From the cell containing the given text, extract its center point as (X, Y) coordinate. 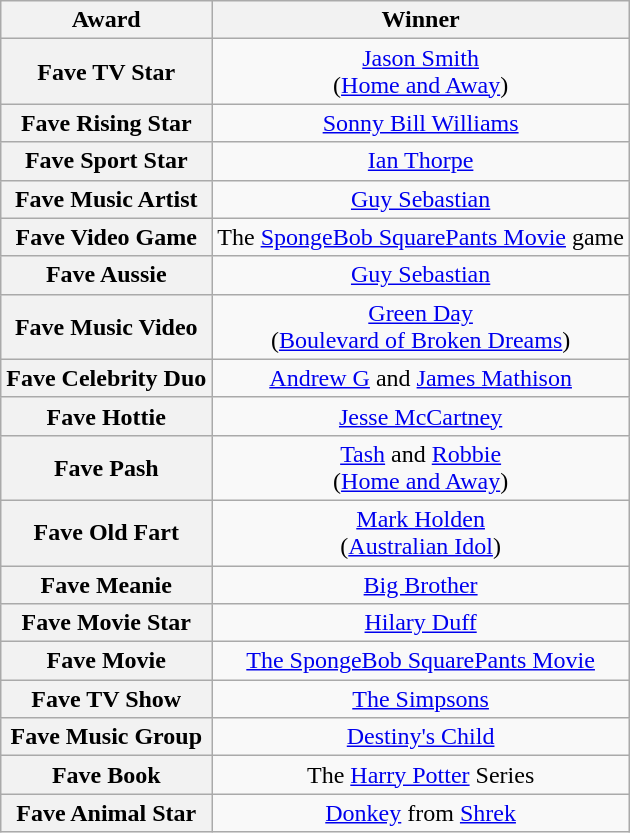
The SpongeBob SquarePants Movie game (421, 237)
The SpongeBob SquarePants Movie (421, 661)
Jesse McCartney (421, 416)
Destiny's Child (421, 737)
Fave Movie (106, 661)
Green Day(Boulevard of Broken Dreams) (421, 326)
Fave Movie Star (106, 623)
Ian Thorpe (421, 161)
Fave Meanie (106, 585)
Donkey from Shrek (421, 813)
Winner (421, 20)
Mark Holden(Australian Idol) (421, 532)
The Simpsons (421, 699)
Fave Music Video (106, 326)
Fave Sport Star (106, 161)
Fave Old Fart (106, 532)
Andrew G and James Mathison (421, 378)
Tash and Robbie(Home and Away) (421, 468)
Fave Music Artist (106, 199)
Sonny Bill Williams (421, 123)
Fave Video Game (106, 237)
Fave TV Star (106, 72)
Fave Rising Star (106, 123)
Fave Book (106, 775)
Fave Music Group (106, 737)
Big Brother (421, 585)
Jason Smith(Home and Away) (421, 72)
Fave Aussie (106, 275)
Fave Animal Star (106, 813)
Fave TV Show (106, 699)
Award (106, 20)
Fave Hottie (106, 416)
Fave Celebrity Duo (106, 378)
The Harry Potter Series (421, 775)
Fave Pash (106, 468)
Hilary Duff (421, 623)
